Identify which cell holds the provided text, then report its (x, y) central coordinate. 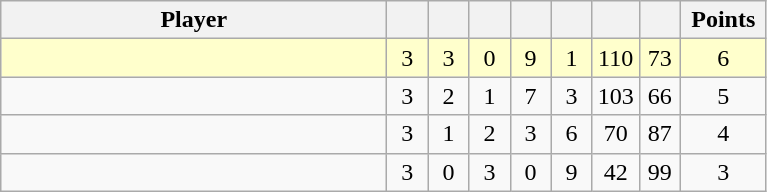
66 (660, 96)
42 (616, 172)
Points (723, 20)
103 (616, 96)
110 (616, 58)
Player (194, 20)
87 (660, 134)
5 (723, 96)
73 (660, 58)
4 (723, 134)
99 (660, 172)
7 (530, 96)
70 (616, 134)
